For the text-containing cell, return its midpoint in [X, Y] coordinate format. 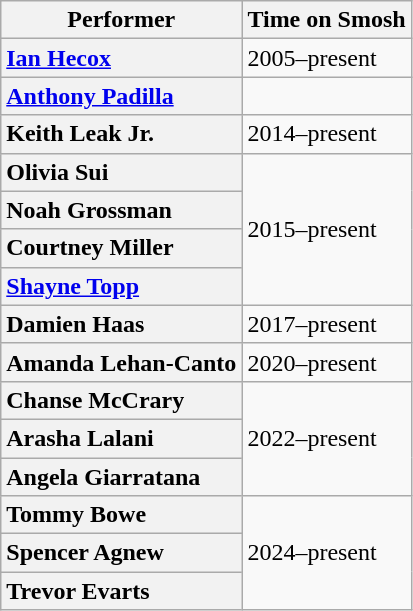
2020–present [326, 362]
Trevor Evarts [122, 591]
Arasha Lalani [122, 438]
Angela Giarratana [122, 477]
2014–present [326, 134]
Keith Leak Jr. [122, 134]
Performer [122, 20]
Chanse McCrary [122, 400]
Time on Smosh [326, 20]
2015–present [326, 229]
2024–present [326, 553]
2005–present [326, 58]
Anthony Padilla [122, 96]
Amanda Lehan-Canto [122, 362]
Ian Hecox [122, 58]
Olivia Sui [122, 172]
2022–present [326, 438]
2017–present [326, 324]
Courtney Miller [122, 248]
Damien Haas [122, 324]
Tommy Bowe [122, 515]
Spencer Agnew [122, 553]
Noah Grossman [122, 210]
Shayne Topp [122, 286]
